Return (x, y) of the center of cell containing provided text 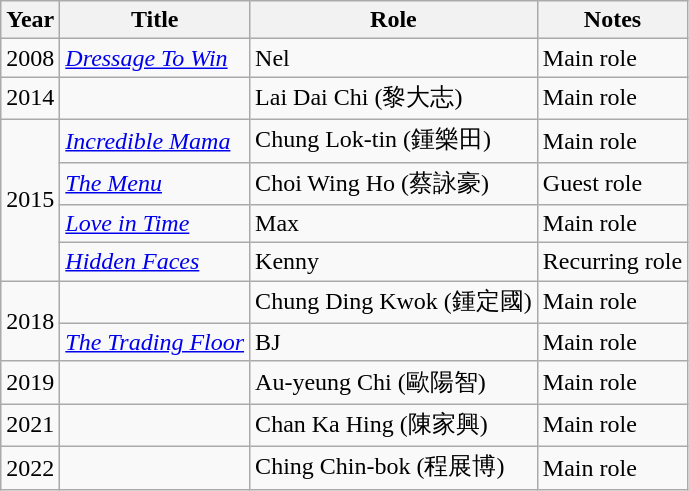
Ching Chin-bok (程展博) (394, 468)
2022 (30, 468)
2008 (30, 58)
Lai Dai Chi (黎大志) (394, 98)
2015 (30, 200)
Kenny (394, 262)
Dressage To Win (155, 58)
2021 (30, 426)
The Menu (155, 184)
Title (155, 20)
Notes (612, 20)
The Trading Floor (155, 342)
2014 (30, 98)
Recurring role (612, 262)
2018 (30, 322)
Au-yeung Chi (歐陽智) (394, 382)
Max (394, 224)
Chan Ka Hing (陳家興) (394, 426)
Love in Time (155, 224)
Chung Ding Kwok (鍾定國) (394, 302)
Choi Wing Ho (蔡詠豪) (394, 184)
Year (30, 20)
Guest role (612, 184)
BJ (394, 342)
Nel (394, 58)
Hidden Faces (155, 262)
Incredible Mama (155, 140)
Chung Lok-tin (鍾樂田) (394, 140)
2019 (30, 382)
Role (394, 20)
